Locate the cell with the specified text and output its [X, Y] center coordinate. 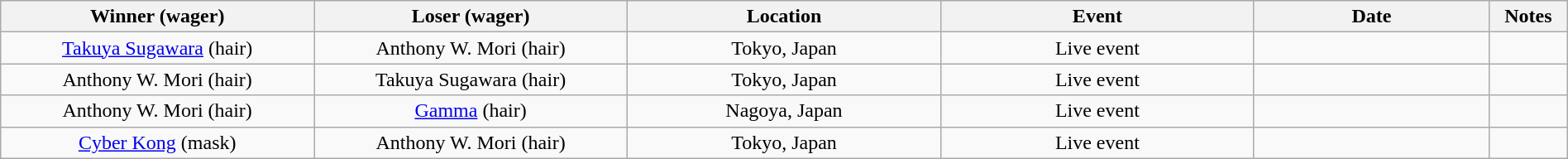
Nagoya, Japan [784, 111]
Location [784, 17]
Gamma (hair) [471, 111]
Event [1097, 17]
Loser (wager) [471, 17]
Notes [1528, 17]
Date [1371, 17]
Winner (wager) [157, 17]
Cyber Kong (mask) [157, 142]
